From the cell containing the given text, extract its center point as (X, Y) coordinate. 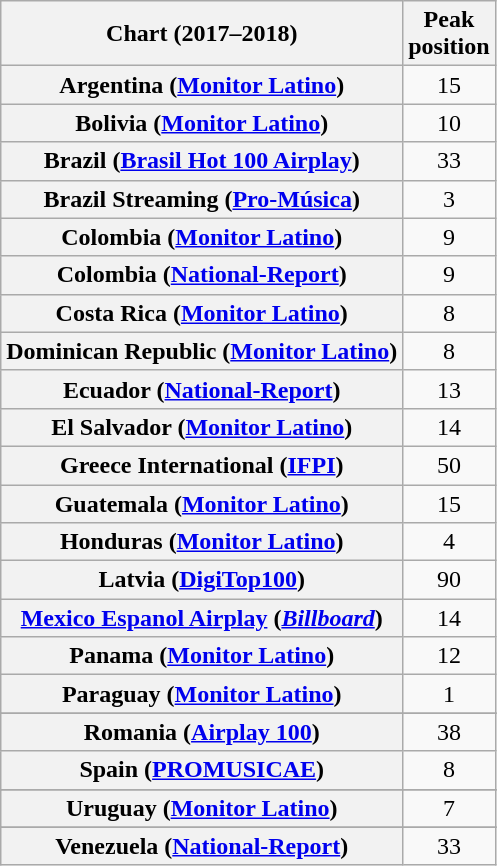
Bolivia (Monitor Latino) (202, 123)
Chart (2017–2018) (202, 34)
7 (449, 808)
Greece International (IFPI) (202, 465)
13 (449, 389)
4 (449, 542)
Spain (PROMUSICAE) (202, 770)
10 (449, 123)
90 (449, 580)
Brazil Streaming (Pro-Música) (202, 199)
Honduras (Monitor Latino) (202, 542)
Latvia (DigiTop100) (202, 580)
Colombia (National-Report) (202, 275)
Dominican Republic (Monitor Latino) (202, 351)
Panama (Monitor Latino) (202, 656)
Paraguay (Monitor Latino) (202, 694)
Argentina (Monitor Latino) (202, 85)
Costa Rica (Monitor Latino) (202, 313)
Venezuela (National-Report) (202, 846)
Guatemala (Monitor Latino) (202, 503)
12 (449, 656)
Ecuador (National-Report) (202, 389)
Colombia (Monitor Latino) (202, 237)
Romania (Airplay 100) (202, 732)
Uruguay (Monitor Latino) (202, 808)
El Salvador (Monitor Latino) (202, 427)
Peak position (449, 34)
Mexico Espanol Airplay (Billboard) (202, 618)
1 (449, 694)
38 (449, 732)
50 (449, 465)
Brazil (Brasil Hot 100 Airplay) (202, 161)
3 (449, 199)
